Output the (x, y) coordinate of the center of the cell containing the given text.  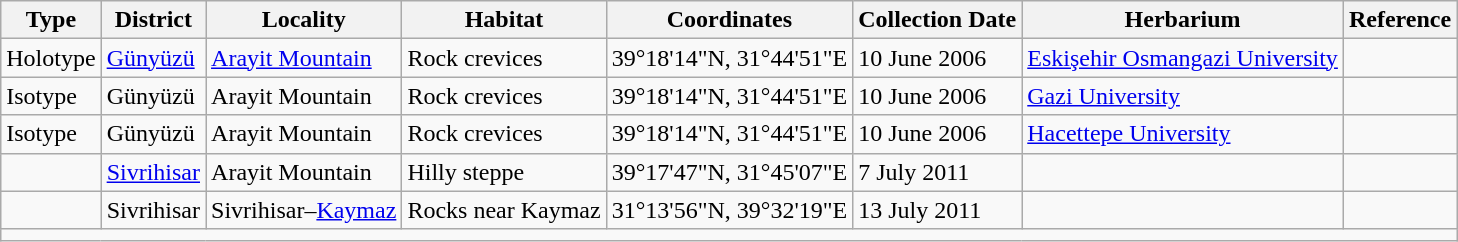
Locality (304, 20)
Habitat (504, 20)
Collection Date (938, 20)
Gazi University (1183, 96)
Herbarium (1183, 20)
Coordinates (729, 20)
Type (51, 20)
Sivrihisar–Kaymaz (304, 210)
Holotype (51, 58)
31°13'56"N, 39°32'19"E (729, 210)
Rocks near Kaymaz (504, 210)
Hilly steppe (504, 172)
District (153, 20)
Eskişehir Osmangazi University (1183, 58)
Reference (1400, 20)
Hacettepe University (1183, 134)
7 July 2011 (938, 172)
13 July 2011 (938, 210)
39°17'47"N, 31°45'07"E (729, 172)
